Return (X, Y) of the center of cell containing provided text 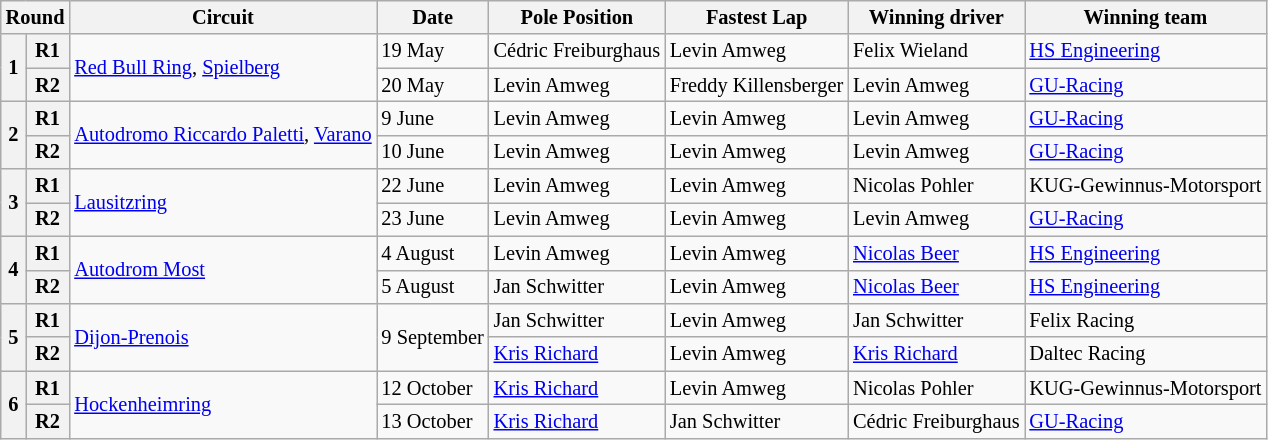
Daltec Racing (1145, 354)
13 October (433, 421)
2 (14, 134)
Circuit (222, 17)
9 June (433, 118)
Pole Position (577, 17)
19 May (433, 51)
10 June (433, 152)
Winning driver (936, 17)
9 September (433, 336)
Autodromo Riccardo Paletti, Varano (222, 134)
Felix Wieland (936, 51)
Hockenheimring (222, 404)
Autodrom Most (222, 270)
Winning team (1145, 17)
5 (14, 336)
23 June (433, 219)
4 (14, 270)
6 (14, 404)
Round (36, 17)
Red Bull Ring, Spielberg (222, 68)
22 June (433, 186)
12 October (433, 388)
Fastest Lap (756, 17)
3 (14, 202)
Felix Racing (1145, 320)
Lausitzring (222, 202)
4 August (433, 253)
Date (433, 17)
Dijon-Prenois (222, 336)
1 (14, 68)
5 August (433, 287)
Freddy Killensberger (756, 85)
20 May (433, 85)
